Output the (X, Y) coordinate of the center of the cell containing the given text.  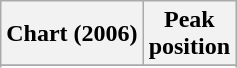
Chart (2006) (72, 34)
Peakposition (189, 34)
